Scan for the cell matching the given text and deliver its [X, Y] coordinate at center. 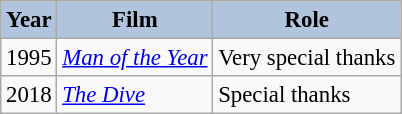
2018 [29, 95]
Year [29, 20]
The Dive [135, 95]
Very special thanks [307, 58]
Special thanks [307, 95]
Role [307, 20]
1995 [29, 58]
Film [135, 20]
Man of the Year [135, 58]
